Search for the cell housing the specified text and yield its (X, Y) center coordinate. 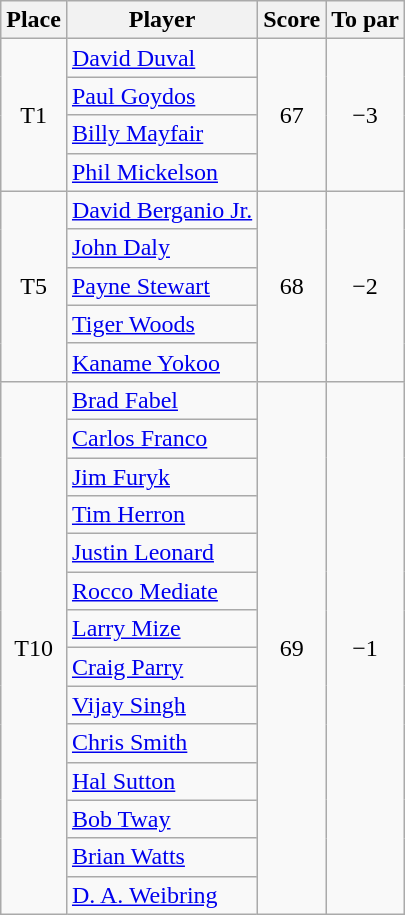
Paul Goydos (162, 96)
Rocco Mediate (162, 591)
T1 (34, 115)
Larry Mize (162, 629)
Bob Tway (162, 819)
Place (34, 20)
T10 (34, 648)
David Duval (162, 58)
Hal Sutton (162, 781)
D. A. Weibring (162, 895)
68 (292, 286)
Score (292, 20)
To par (366, 20)
Jim Furyk (162, 477)
Justin Leonard (162, 553)
Brian Watts (162, 857)
Billy Mayfair (162, 134)
−1 (366, 648)
Brad Fabel (162, 400)
John Daly (162, 248)
Phil Mickelson (162, 172)
T5 (34, 286)
David Berganio Jr. (162, 210)
Payne Stewart (162, 286)
Craig Parry (162, 667)
−3 (366, 115)
Kaname Yokoo (162, 362)
Player (162, 20)
−2 (366, 286)
Tim Herron (162, 515)
67 (292, 115)
Tiger Woods (162, 324)
Carlos Franco (162, 438)
Vijay Singh (162, 705)
Chris Smith (162, 743)
69 (292, 648)
